Capture the cell that displays the provided text and extract its (x, y) central coordinate. 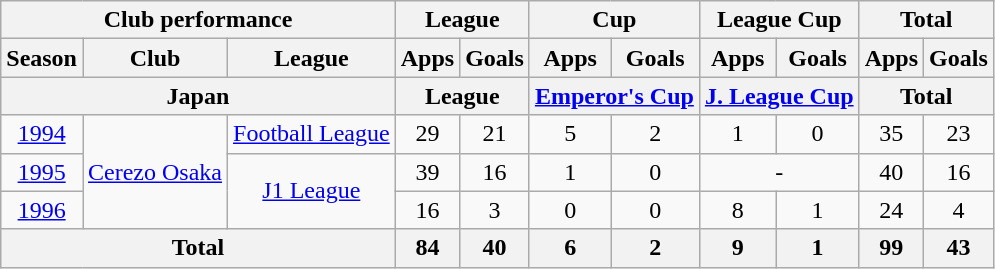
1994 (42, 134)
Cerezo Osaka (154, 172)
29 (427, 134)
Season (42, 58)
- (779, 172)
Club performance (198, 20)
6 (570, 248)
3 (495, 210)
Emperor's Cup (614, 96)
35 (891, 134)
1996 (42, 210)
9 (738, 248)
Cup (614, 20)
Football League (312, 134)
21 (495, 134)
J. League Cup (779, 96)
4 (959, 210)
39 (427, 172)
5 (570, 134)
43 (959, 248)
League Cup (779, 20)
1995 (42, 172)
84 (427, 248)
23 (959, 134)
8 (738, 210)
J1 League (312, 191)
99 (891, 248)
24 (891, 210)
Club (154, 58)
Japan (198, 96)
